Return the (x, y) coordinate for the center point of the cell that contains the specified text.  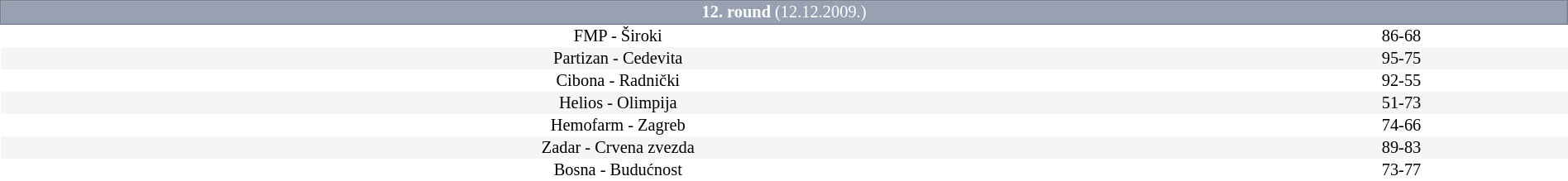
92-55 (1401, 81)
Bosna - Budućnost (619, 170)
95-75 (1401, 58)
86-68 (1401, 36)
12. round (12.12.2009.) (784, 12)
89-83 (1401, 147)
74-66 (1401, 126)
Helios - Olimpija (619, 102)
Zadar - Crvena zvezda (619, 147)
73-77 (1401, 170)
Partizan - Cedevita (619, 58)
FMP - Široki (619, 36)
Hemofarm - Zagreb (619, 126)
Cibona - Radnički (619, 81)
51-73 (1401, 102)
